Identify which cell holds the provided text, then report its (X, Y) central coordinate. 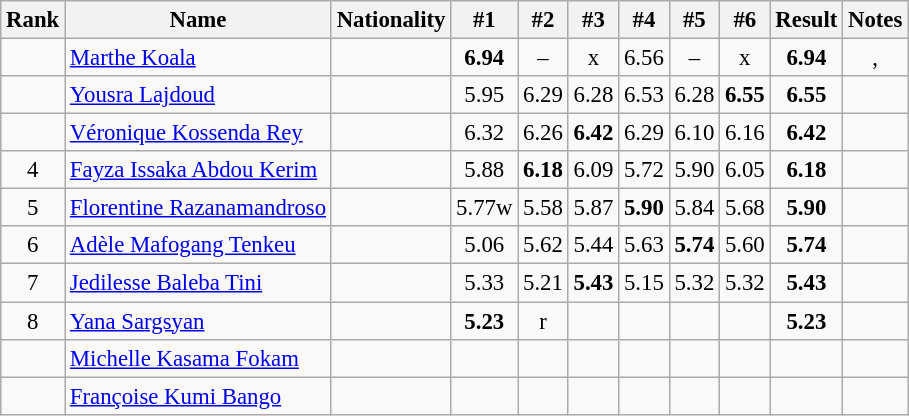
#1 (484, 20)
#5 (694, 20)
6.10 (694, 133)
6.26 (543, 133)
6.09 (593, 170)
Jedilesse Baleba Tini (198, 283)
Name (198, 20)
5.33 (484, 283)
5.06 (484, 245)
Notes (876, 20)
Florentine Razanamandroso (198, 208)
r (543, 321)
#4 (644, 20)
5.15 (644, 283)
Yana Sargsyan (198, 321)
5.63 (644, 245)
5.44 (593, 245)
5.77w (484, 208)
Marthe Koala (198, 58)
#3 (593, 20)
4 (33, 170)
Yousra Lajdoud (198, 95)
8 (33, 321)
6.16 (745, 133)
6.56 (644, 58)
6 (33, 245)
Michelle Kasama Fokam (198, 358)
, (876, 58)
5 (33, 208)
Françoise Kumi Bango (198, 396)
Result (806, 20)
Nationality (390, 20)
Fayza Issaka Abdou Kerim (198, 170)
Véronique Kossenda Rey (198, 133)
6.53 (644, 95)
5.68 (745, 208)
6.05 (745, 170)
Adèle Mafogang Tenkeu (198, 245)
5.95 (484, 95)
6.32 (484, 133)
5.58 (543, 208)
Rank (33, 20)
5.72 (644, 170)
5.21 (543, 283)
#2 (543, 20)
5.60 (745, 245)
7 (33, 283)
5.84 (694, 208)
#6 (745, 20)
5.88 (484, 170)
5.62 (543, 245)
5.87 (593, 208)
